Provide the (x, y) coordinate of the cell's center where the given text is located.  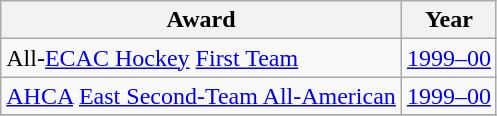
Award (202, 20)
All-ECAC Hockey First Team (202, 58)
AHCA East Second-Team All-American (202, 96)
Year (448, 20)
